Determine the (x, y) coordinate at the center of the cell enclosing the given text.  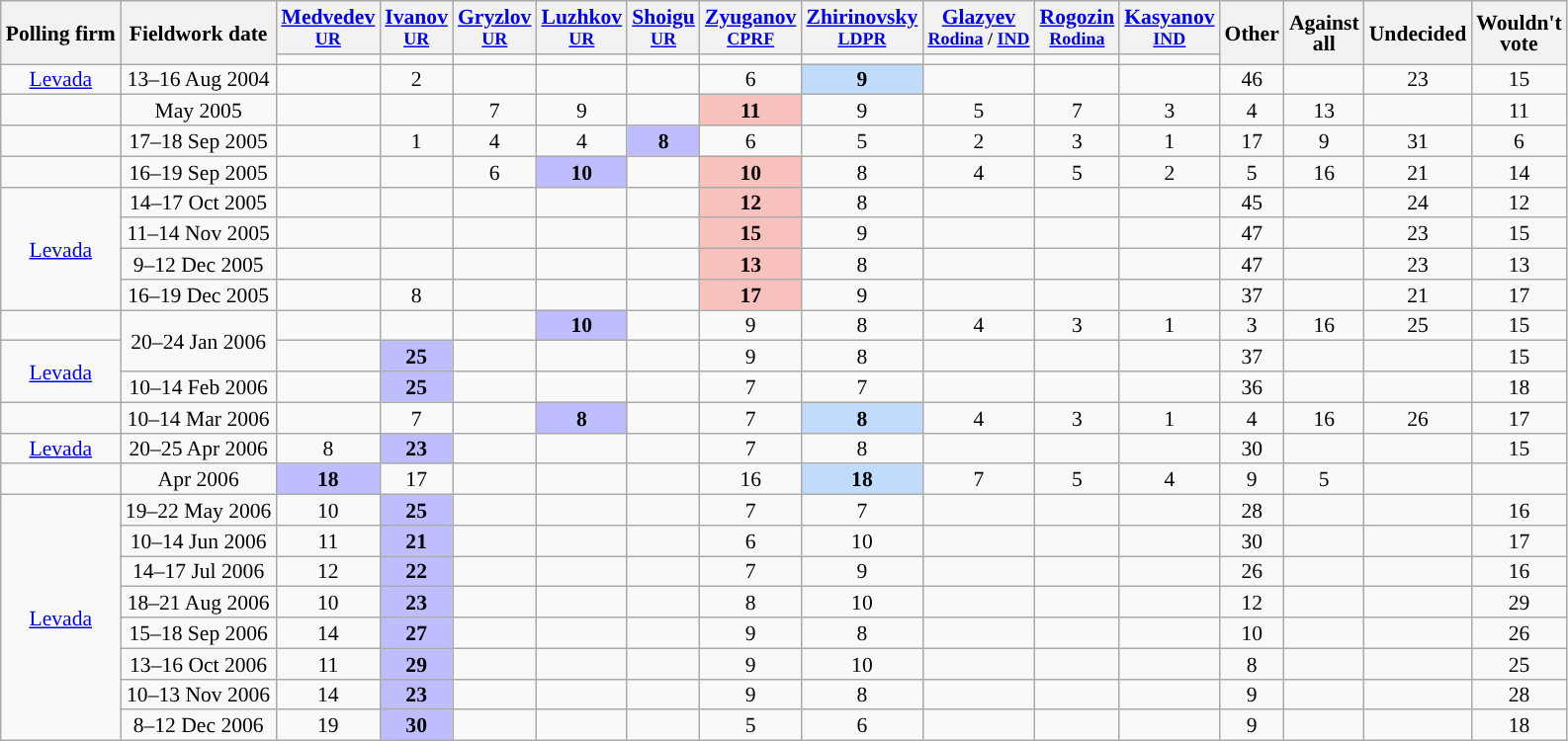
14–17 Oct 2005 (199, 202)
May 2005 (199, 111)
27 (416, 632)
IvanovUR (416, 28)
16–19 Sep 2005 (199, 172)
Apr 2006 (199, 480)
MedvedevUR (328, 28)
17–18 Sep 2005 (199, 140)
GryzlovUR (494, 28)
13–16 Oct 2006 (199, 664)
19 (328, 725)
Fieldwork date (199, 33)
ZyuganovCPRF (751, 28)
19–22 May 2006 (199, 510)
15–18 Sep 2006 (199, 632)
11–14 Nov 2005 (199, 233)
18–21 Aug 2006 (199, 603)
46 (1252, 79)
20–25 Apr 2006 (199, 449)
45 (1252, 202)
22 (416, 571)
14–17 Jul 2006 (199, 571)
16–19 Dec 2005 (199, 294)
31 (1418, 140)
20–24 Jan 2006 (199, 341)
13–16 Aug 2004 (199, 79)
10–14 Feb 2006 (199, 387)
8–12 Dec 2006 (199, 725)
36 (1252, 387)
Undecided (1418, 33)
GlazyevRodina / IND (979, 28)
ShoiguUR (663, 28)
Polling firm (61, 33)
10–14 Jun 2006 (199, 541)
10–14 Mar 2006 (199, 417)
LuzhkovUR (581, 28)
Againstall (1325, 33)
KasyanovIND (1169, 28)
RogozinRodina (1078, 28)
Other (1252, 33)
9–12 Dec 2005 (199, 265)
ZhirinovskyLDPR (862, 28)
10–13 Nov 2006 (199, 694)
24 (1418, 202)
Wouldn'tvote (1519, 33)
